Locate the cell with the specified text and output its [X, Y] center coordinate. 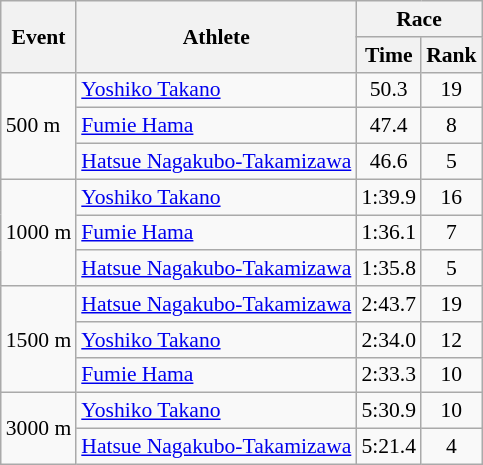
Race [418, 19]
2:34.0 [388, 340]
Time [388, 55]
5:30.9 [388, 411]
47.4 [388, 126]
50.3 [388, 90]
Athlete [216, 36]
7 [452, 233]
46.6 [388, 162]
16 [452, 197]
2:33.3 [388, 375]
5:21.4 [388, 447]
Event [38, 36]
12 [452, 340]
4 [452, 447]
1:39.9 [388, 197]
8 [452, 126]
3000 m [38, 428]
1:36.1 [388, 233]
1000 m [38, 232]
1:35.8 [388, 269]
Rank [452, 55]
500 m [38, 126]
1500 m [38, 340]
2:43.7 [388, 304]
